Output the [x, y] coordinate of the center of the cell containing the given text.  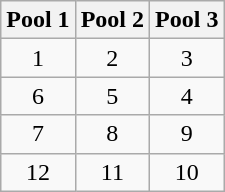
Pool 1 [38, 20]
9 [187, 134]
5 [112, 96]
6 [38, 96]
8 [112, 134]
7 [38, 134]
Pool 3 [187, 20]
3 [187, 58]
11 [112, 172]
1 [38, 58]
12 [38, 172]
2 [112, 58]
Pool 2 [112, 20]
10 [187, 172]
4 [187, 96]
